Scan for the cell matching the given text and deliver its (X, Y) coordinate at center. 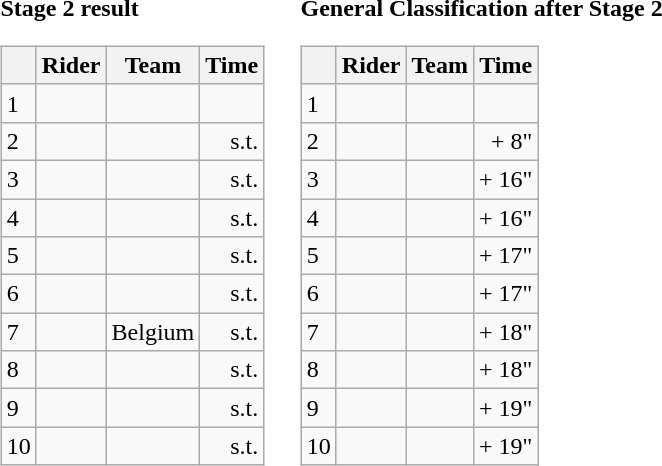
Belgium (153, 332)
+ 8" (506, 141)
